Capture the cell that displays the provided text and extract its [x, y] central coordinate. 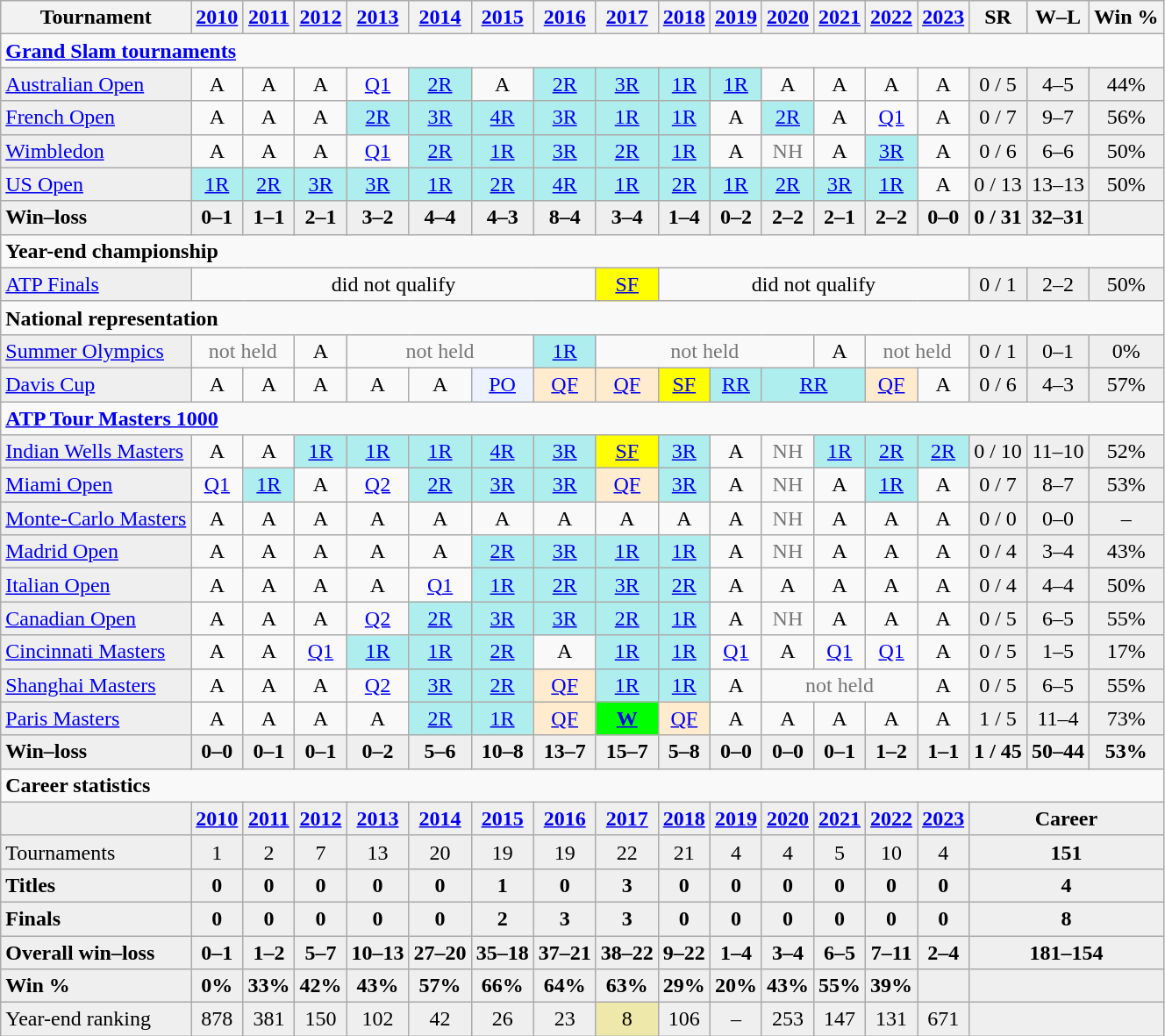
5–8 [684, 752]
42% [321, 986]
23 [565, 1019]
Wimbledon [96, 151]
Italian Open [96, 585]
10–8 [502, 752]
PO [502, 384]
8–4 [565, 218]
Career [1067, 818]
20 [440, 852]
39% [891, 986]
10 [891, 852]
Year-end championship [582, 251]
253 [788, 1019]
35–18 [502, 952]
0 / 0 [998, 518]
US Open [96, 184]
National representation [582, 318]
147 [839, 1019]
26 [502, 1019]
20% [735, 986]
Tournaments [96, 852]
1 / 45 [998, 752]
13 [377, 852]
44% [1126, 84]
9–22 [684, 952]
Australian Open [96, 84]
381 [268, 1019]
SR [998, 18]
11–10 [1058, 452]
63% [626, 986]
0 / 31 [998, 218]
4–5 [1058, 84]
33% [268, 986]
11–4 [1058, 718]
W–L [1058, 18]
Overall win–loss [96, 952]
0 / 13 [998, 184]
6–6 [1058, 151]
Shanghai Masters [96, 685]
7 [321, 852]
Tournament [96, 18]
Cincinnati Masters [96, 652]
ATP Finals [96, 284]
15–7 [626, 752]
21 [684, 852]
42 [440, 1019]
37–21 [565, 952]
Madrid Open [96, 552]
5–7 [321, 952]
56% [1126, 118]
73% [1126, 718]
32–31 [1058, 218]
Titles [96, 885]
Summer Olympics [96, 351]
1–5 [1058, 652]
1 / 5 [998, 718]
5 [839, 852]
8–7 [1058, 485]
Paris Masters [96, 718]
7–11 [891, 952]
Miami Open [96, 485]
38–22 [626, 952]
64% [565, 986]
9–7 [1058, 118]
151 [1067, 852]
52% [1126, 452]
13–7 [565, 752]
French Open [96, 118]
Career statistics [582, 785]
181–154 [1067, 952]
5–6 [440, 752]
Monte-Carlo Masters [96, 518]
10–13 [377, 952]
878 [218, 1019]
Year-end ranking [96, 1019]
Canadian Open [96, 618]
22 [626, 852]
102 [377, 1019]
66% [502, 986]
50–44 [1058, 752]
3–2 [377, 218]
29% [684, 986]
17% [1126, 652]
150 [321, 1019]
ATP Tour Masters 1000 [582, 418]
W [626, 718]
Grand Slam tournaments [582, 51]
27–20 [440, 952]
671 [944, 1019]
Indian Wells Masters [96, 452]
Finals [96, 918]
131 [891, 1019]
106 [684, 1019]
0 / 10 [998, 452]
13–13 [1058, 184]
2–4 [944, 952]
Davis Cup [96, 384]
